Provide the (x, y) coordinate of the cell's center where the given text is located.  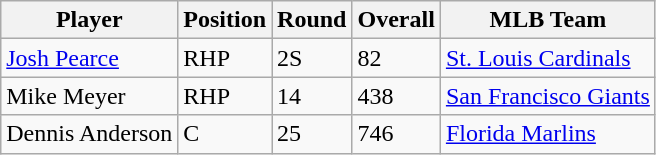
St. Louis Cardinals (548, 58)
Josh Pearce (90, 58)
Position (225, 20)
C (225, 134)
14 (312, 96)
746 (396, 134)
MLB Team (548, 20)
Florida Marlins (548, 134)
438 (396, 96)
Dennis Anderson (90, 134)
Mike Meyer (90, 96)
82 (396, 58)
25 (312, 134)
Round (312, 20)
Player (90, 20)
2S (312, 58)
Overall (396, 20)
San Francisco Giants (548, 96)
